Determine the [x, y] coordinate at the center of the cell enclosing the given text.  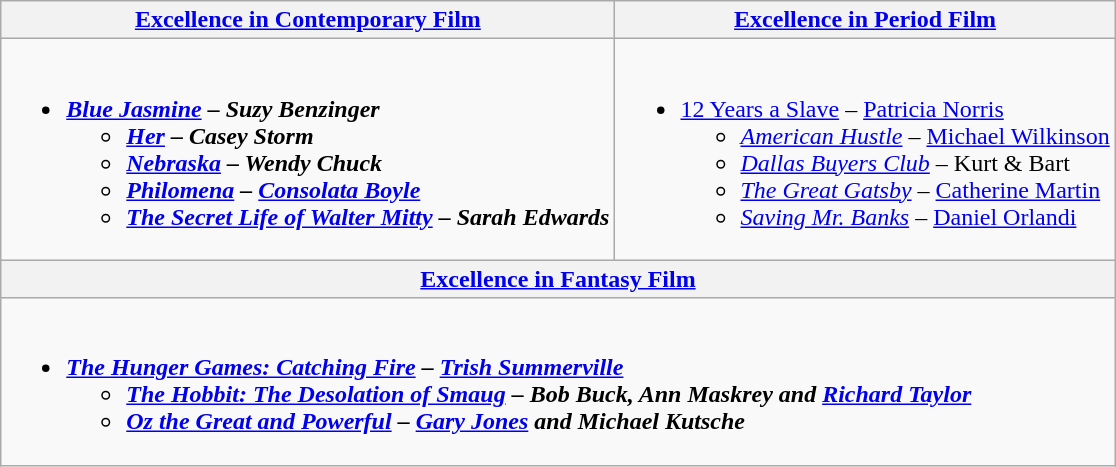
Excellence in Fantasy Film [558, 279]
Blue Jasmine – Suzy BenzingerHer – Casey StormNebraska – Wendy ChuckPhilomena – Consolata BoyleThe Secret Life of Walter Mitty – Sarah Edwards [308, 150]
Excellence in Period Film [865, 20]
Excellence in Contemporary Film [308, 20]
